Return the (x, y) coordinate for the center point of the cell that contains the specified text.  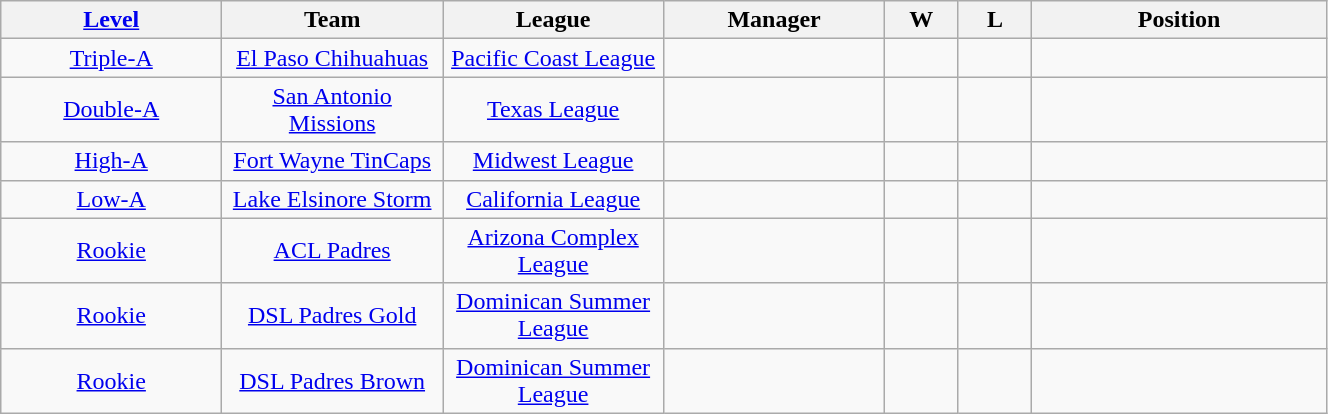
DSL Padres Brown (332, 380)
Double-A (112, 110)
San Antonio Missions (332, 110)
Manager (774, 20)
Low-A (112, 199)
El Paso Chihuahuas (332, 58)
Team (332, 20)
Triple-A (112, 58)
League (554, 20)
W (922, 20)
Position (1180, 20)
Arizona Complex League (554, 250)
Texas League (554, 110)
Pacific Coast League (554, 58)
Midwest League (554, 161)
L (995, 20)
High-A (112, 161)
California League (554, 199)
DSL Padres Gold (332, 316)
Lake Elsinore Storm (332, 199)
Fort Wayne TinCaps (332, 161)
Level (112, 20)
ACL Padres (332, 250)
